Provide the (x, y) coordinate of the cell's center where the given text is located.  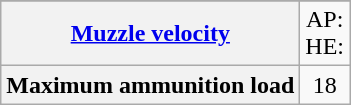
AP: HE: (325, 34)
18 (325, 85)
Muzzle velocity (150, 34)
Maximum ammunition load (150, 85)
